Return (X, Y) of the center of cell containing provided text 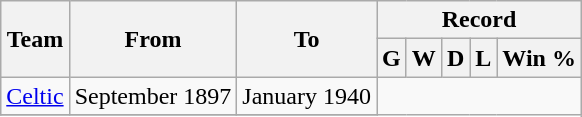
September 1897 (153, 96)
Win % (540, 58)
Record (480, 20)
G (392, 58)
January 1940 (307, 96)
W (424, 58)
D (455, 58)
To (307, 39)
L (484, 58)
Team (35, 39)
Celtic (35, 96)
From (153, 39)
